Identify which cell holds the provided text, then report its [x, y] central coordinate. 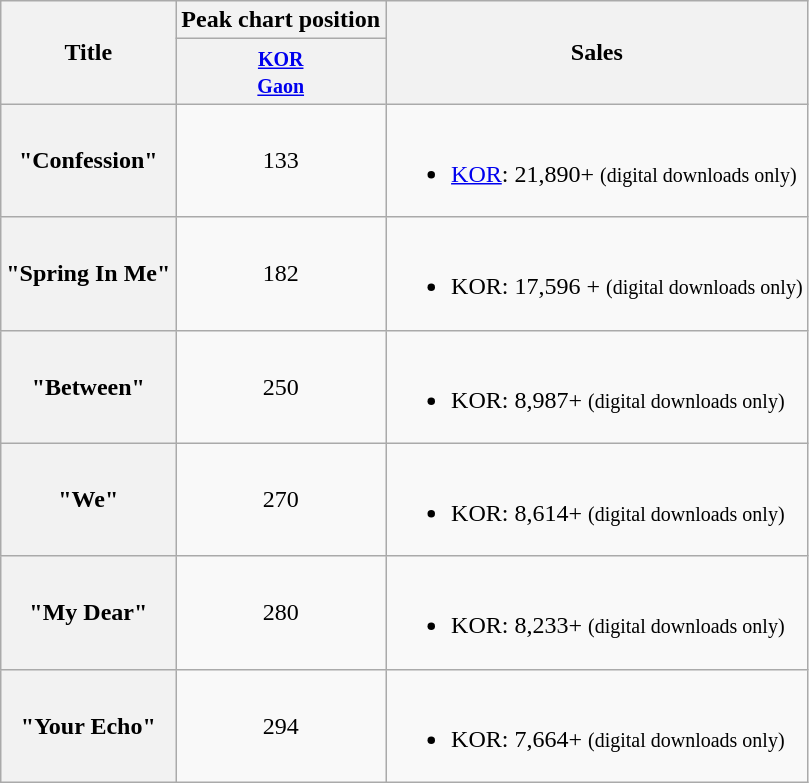
"My Dear" [88, 612]
"Confession" [88, 160]
KOR: 7,664+ (digital downloads only) [598, 726]
Title [88, 52]
182 [281, 274]
"Your Echo" [88, 726]
133 [281, 160]
280 [281, 612]
270 [281, 500]
KOR: 8,233+ (digital downloads only) [598, 612]
Peak chart position [281, 20]
KOR: 21,890+ (digital downloads only) [598, 160]
"We" [88, 500]
KOR: 8,614+ (digital downloads only) [598, 500]
Sales [598, 52]
250 [281, 386]
KORGaon [281, 72]
"Between" [88, 386]
KOR: 8,987+ (digital downloads only) [598, 386]
"Spring In Me" [88, 274]
KOR: 17,596 + (digital downloads only) [598, 274]
294 [281, 726]
